Capture the cell that displays the provided text and extract its [x, y] central coordinate. 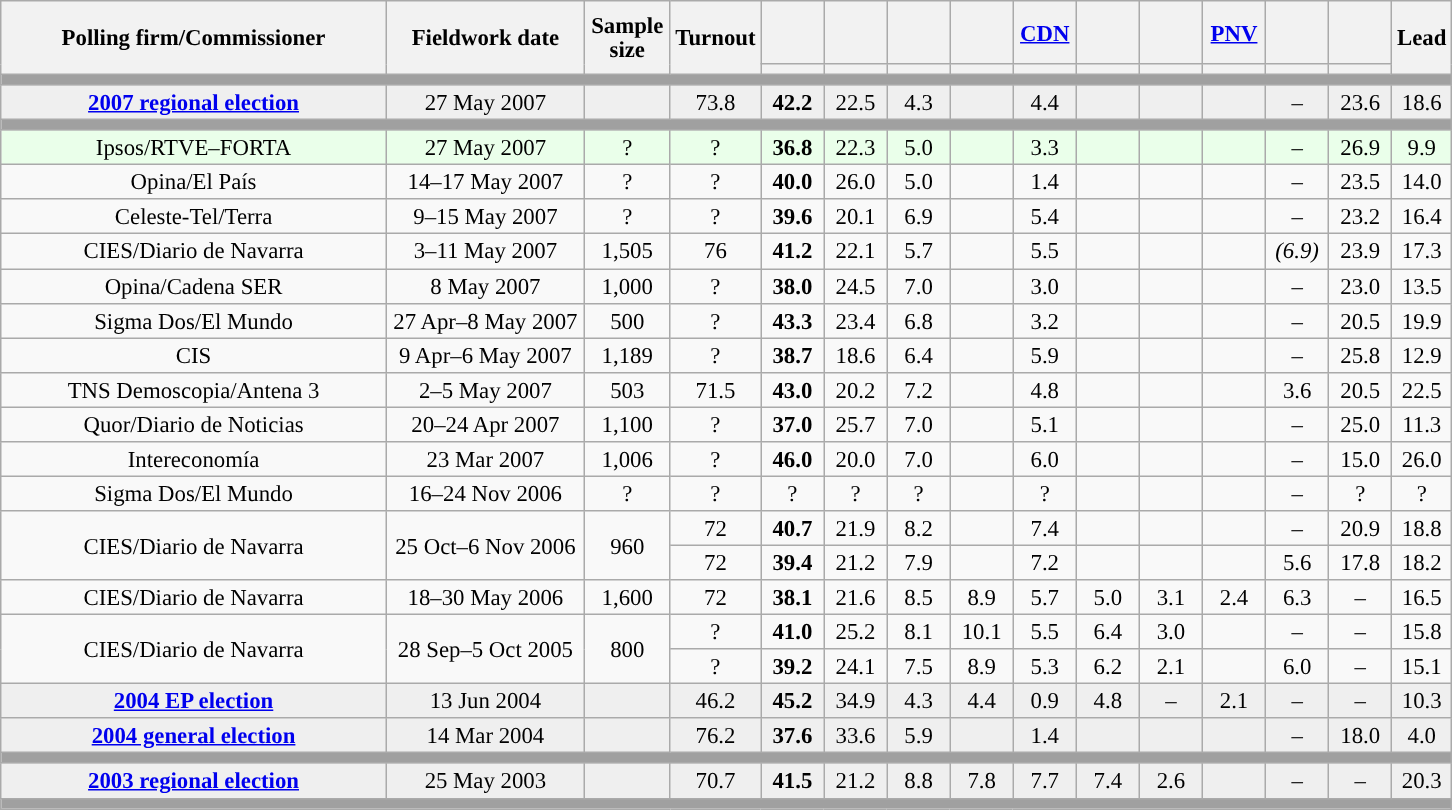
PNV [1234, 32]
9 Apr–6 May 2007 [485, 356]
3.2 [1044, 320]
20–24 Apr 2007 [485, 424]
17.8 [1360, 562]
3.1 [1170, 598]
38.1 [792, 598]
6.9 [918, 218]
Turnout [716, 38]
23.5 [1360, 182]
26.9 [1360, 148]
14.0 [1422, 182]
21.9 [856, 528]
24.5 [856, 286]
9.9 [1422, 148]
Fieldwork date [485, 38]
12.9 [1422, 356]
20.9 [1360, 528]
Opina/El País [194, 182]
18.2 [1422, 562]
(6.9) [1298, 252]
10.3 [1422, 702]
2003 regional election [194, 782]
43.3 [792, 320]
13.5 [1422, 286]
8.5 [918, 598]
0.9 [1044, 702]
23.2 [1360, 218]
2004 general election [194, 736]
1,006 [627, 460]
3–11 May 2007 [485, 252]
39.4 [792, 562]
36.8 [792, 148]
8.1 [918, 632]
9–15 May 2007 [485, 218]
17.3 [1422, 252]
15.8 [1422, 632]
4.0 [1422, 736]
15.1 [1422, 666]
19.9 [1422, 320]
960 [627, 546]
1,505 [627, 252]
2.6 [1170, 782]
500 [627, 320]
14 Mar 2004 [485, 736]
40.7 [792, 528]
22.1 [856, 252]
22.3 [856, 148]
503 [627, 390]
CIS [194, 356]
18–30 May 2006 [485, 598]
46.0 [792, 460]
6.2 [1108, 666]
15.0 [1360, 460]
20.3 [1422, 782]
40.0 [792, 182]
23.9 [1360, 252]
5.1 [1044, 424]
70.7 [716, 782]
7.8 [982, 782]
8.2 [918, 528]
25.0 [1360, 424]
16.4 [1422, 218]
2.4 [1234, 598]
23.6 [1360, 102]
37.6 [792, 736]
23.0 [1360, 286]
38.7 [792, 356]
7.5 [918, 666]
39.6 [792, 218]
71.5 [716, 390]
2007 regional election [194, 102]
5.6 [1298, 562]
TNS Demoscopia/Antena 3 [194, 390]
41.0 [792, 632]
28 Sep–5 Oct 2005 [485, 650]
16–24 Nov 2006 [485, 494]
7.7 [1044, 782]
18.8 [1422, 528]
Polling firm/Commissioner [194, 38]
Lead [1422, 38]
24.1 [856, 666]
34.9 [856, 702]
20.2 [856, 390]
73.8 [716, 102]
8 May 2007 [485, 286]
43.0 [792, 390]
41.2 [792, 252]
25.7 [856, 424]
37.0 [792, 424]
CDN [1044, 32]
Celeste-Tel/Terra [194, 218]
1,189 [627, 356]
1,100 [627, 424]
38.0 [792, 286]
2–5 May 2007 [485, 390]
5.4 [1044, 218]
33.6 [856, 736]
16.5 [1422, 598]
Quor/Diario de Noticias [194, 424]
14–17 May 2007 [485, 182]
1,000 [627, 286]
3.3 [1044, 148]
46.2 [716, 702]
21.6 [856, 598]
39.2 [792, 666]
8.8 [918, 782]
76 [716, 252]
800 [627, 650]
25 Oct–6 Nov 2006 [485, 546]
18.0 [1360, 736]
45.2 [792, 702]
Opina/Cadena SER [194, 286]
11.3 [1422, 424]
7.9 [918, 562]
25.8 [1360, 356]
1,600 [627, 598]
6.8 [918, 320]
Sample size [627, 38]
27 Apr–8 May 2007 [485, 320]
Intereconomía [194, 460]
20.0 [856, 460]
3.6 [1298, 390]
25 May 2003 [485, 782]
10.1 [982, 632]
13 Jun 2004 [485, 702]
25.2 [856, 632]
41.5 [792, 782]
20.1 [856, 218]
23 Mar 2007 [485, 460]
76.2 [716, 736]
Ipsos/RTVE–FORTA [194, 148]
6.3 [1298, 598]
5.3 [1044, 666]
42.2 [792, 102]
2004 EP election [194, 702]
23.4 [856, 320]
